Capture the cell that displays the provided text and extract its (X, Y) central coordinate. 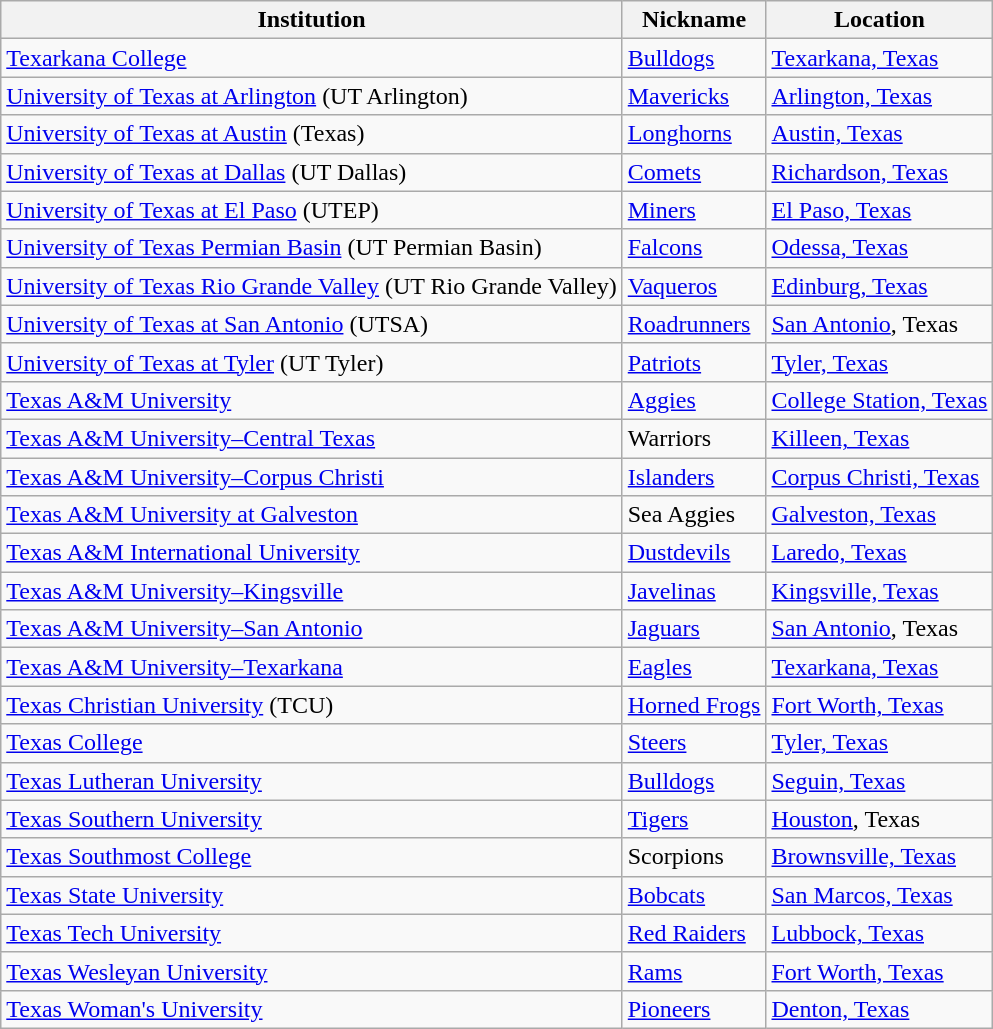
Texas A&M International University (312, 553)
Bobcats (694, 895)
University of Texas at Dallas (UT Dallas) (312, 172)
Location (880, 20)
Pioneers (694, 1009)
Texas Southern University (312, 819)
El Paso, Texas (880, 210)
Patriots (694, 362)
University of Texas at San Antonio (UTSA) (312, 324)
Galveston, Texas (880, 515)
Mavericks (694, 96)
University of Texas at Arlington (UT Arlington) (312, 96)
Houston, Texas (880, 819)
Rams (694, 971)
Killeen, Texas (880, 438)
Texas Southmost College (312, 857)
Sea Aggies (694, 515)
Islanders (694, 477)
Texas A&M University–San Antonio (312, 629)
Texas A&M University–Central Texas (312, 438)
Institution (312, 20)
Texas State University (312, 895)
Richardson, Texas (880, 172)
Texas A&M University (312, 400)
Texas A&M University–Texarkana (312, 667)
Brownsville, Texas (880, 857)
College Station, Texas (880, 400)
Tigers (694, 819)
Steers (694, 743)
Arlington, Texas (880, 96)
Texas A&M University–Corpus Christi (312, 477)
Texas Tech University (312, 933)
Falcons (694, 248)
Edinburg, Texas (880, 286)
Austin, Texas (880, 134)
Red Raiders (694, 933)
Texas Christian University (TCU) (312, 705)
Comets (694, 172)
Javelinas (694, 591)
Aggies (694, 400)
Lubbock, Texas (880, 933)
University of Texas at Tyler (UT Tyler) (312, 362)
University of Texas at El Paso (UTEP) (312, 210)
University of Texas Permian Basin (UT Permian Basin) (312, 248)
Eagles (694, 667)
Odessa, Texas (880, 248)
Roadrunners (694, 324)
Miners (694, 210)
Horned Frogs (694, 705)
Texas Lutheran University (312, 781)
Nickname (694, 20)
Texarkana College (312, 58)
Texas College (312, 743)
University of Texas Rio Grande Valley (UT Rio Grande Valley) (312, 286)
Seguin, Texas (880, 781)
Corpus Christi, Texas (880, 477)
Texas A&M University–Kingsville (312, 591)
Texas Woman's University (312, 1009)
Vaqueros (694, 286)
Texas Wesleyan University (312, 971)
Jaguars (694, 629)
Denton, Texas (880, 1009)
Kingsville, Texas (880, 591)
Dustdevils (694, 553)
Texas A&M University at Galveston (312, 515)
Warriors (694, 438)
San Marcos, Texas (880, 895)
University of Texas at Austin (Texas) (312, 134)
Scorpions (694, 857)
Longhorns (694, 134)
Laredo, Texas (880, 553)
